Pinpoint the cell where the given text exists, returning its (X, Y) midpoint coordinate. 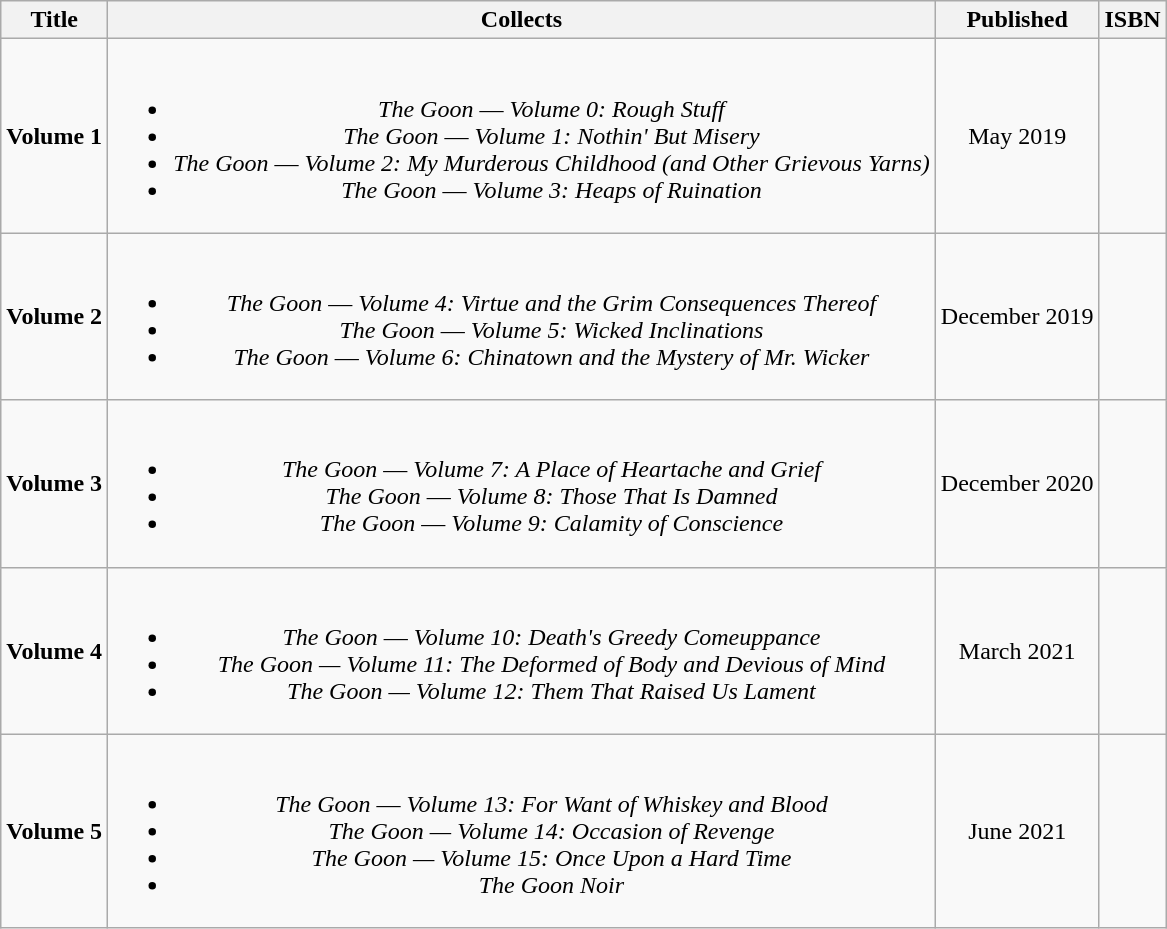
December 2020 (1017, 484)
The Goon ― Volume 7: A Place of Heartache and GriefThe Goon ― Volume 8: Those That Is DamnedThe Goon ― Volume 9: Calamity of Conscience (522, 484)
Volume 3 (54, 484)
Volume 2 (54, 316)
May 2019 (1017, 136)
The Goon ― Volume 13: For Want of Whiskey and BloodThe Goon — Volume 14: Occasion of RevengeThe Goon — Volume 15: Once Upon a Hard TimeThe Goon Noir (522, 831)
Published (1017, 20)
Title (54, 20)
Volume 5 (54, 831)
Volume 4 (54, 650)
June 2021 (1017, 831)
ISBN (1132, 20)
December 2019 (1017, 316)
Volume 1 (54, 136)
Collects (522, 20)
March 2021 (1017, 650)
